Capture the cell that displays the provided text and extract its (X, Y) central coordinate. 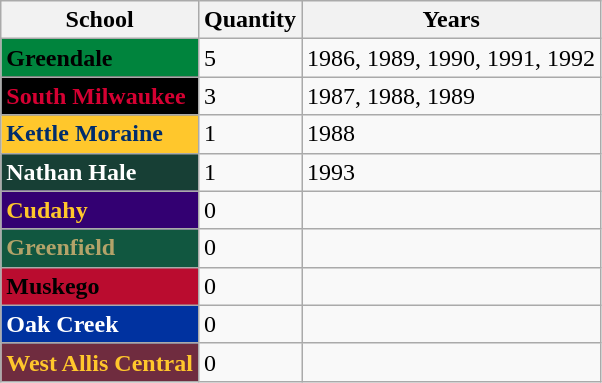
School (100, 20)
Oak Creek (100, 324)
Muskego (100, 286)
1987, 1988, 1989 (452, 96)
Kettle Moraine (100, 134)
5 (250, 58)
1986, 1989, 1990, 1991, 1992 (452, 58)
Years (452, 20)
1988 (452, 134)
1993 (452, 172)
Cudahy (100, 210)
Quantity (250, 20)
Greendale (100, 58)
South Milwaukee (100, 96)
3 (250, 96)
Nathan Hale (100, 172)
Greenfield (100, 248)
West Allis Central (100, 362)
